Search for the cell housing the specified text and yield its (X, Y) center coordinate. 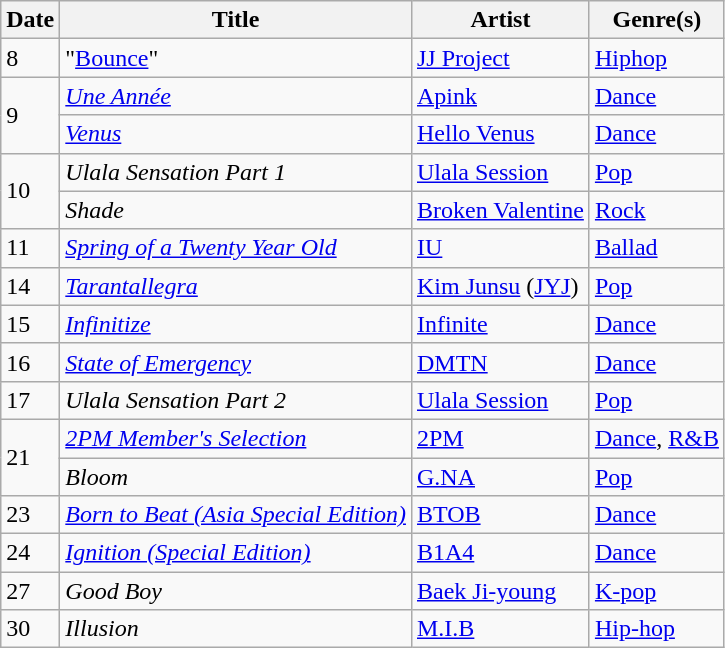
27 (30, 591)
IU (500, 248)
Venus (236, 134)
Artist (500, 20)
Kim Junsu (JYJ) (500, 286)
Date (30, 20)
Title (236, 20)
Ballad (656, 248)
State of Emergency (236, 362)
Spring of a Twenty Year Old (236, 248)
Infinite (500, 324)
Ulala Sensation Part 2 (236, 400)
DMTN (500, 362)
Shade (236, 210)
Illusion (236, 629)
24 (30, 553)
Baek Ji-young (500, 591)
Une Année (236, 96)
Broken Valentine (500, 210)
Good Boy (236, 591)
Hello Venus (500, 134)
Ignition (Special Edition) (236, 553)
10 (30, 191)
"Bounce" (236, 58)
Ulala Sensation Part 1 (236, 172)
Apink (500, 96)
16 (30, 362)
11 (30, 248)
B1A4 (500, 553)
23 (30, 515)
Born to Beat (Asia Special Edition) (236, 515)
9 (30, 115)
21 (30, 457)
K-pop (656, 591)
JJ Project (500, 58)
14 (30, 286)
Dance, R&B (656, 438)
M.I.B (500, 629)
30 (30, 629)
Genre(s) (656, 20)
Bloom (236, 477)
2PM (500, 438)
Hip-hop (656, 629)
Hiphop (656, 58)
15 (30, 324)
G.NA (500, 477)
8 (30, 58)
Tarantallegra (236, 286)
Infinitize (236, 324)
Rock (656, 210)
17 (30, 400)
2PM Member's Selection (236, 438)
BTOB (500, 515)
